Locate the cell with the specified text and output its (x, y) center coordinate. 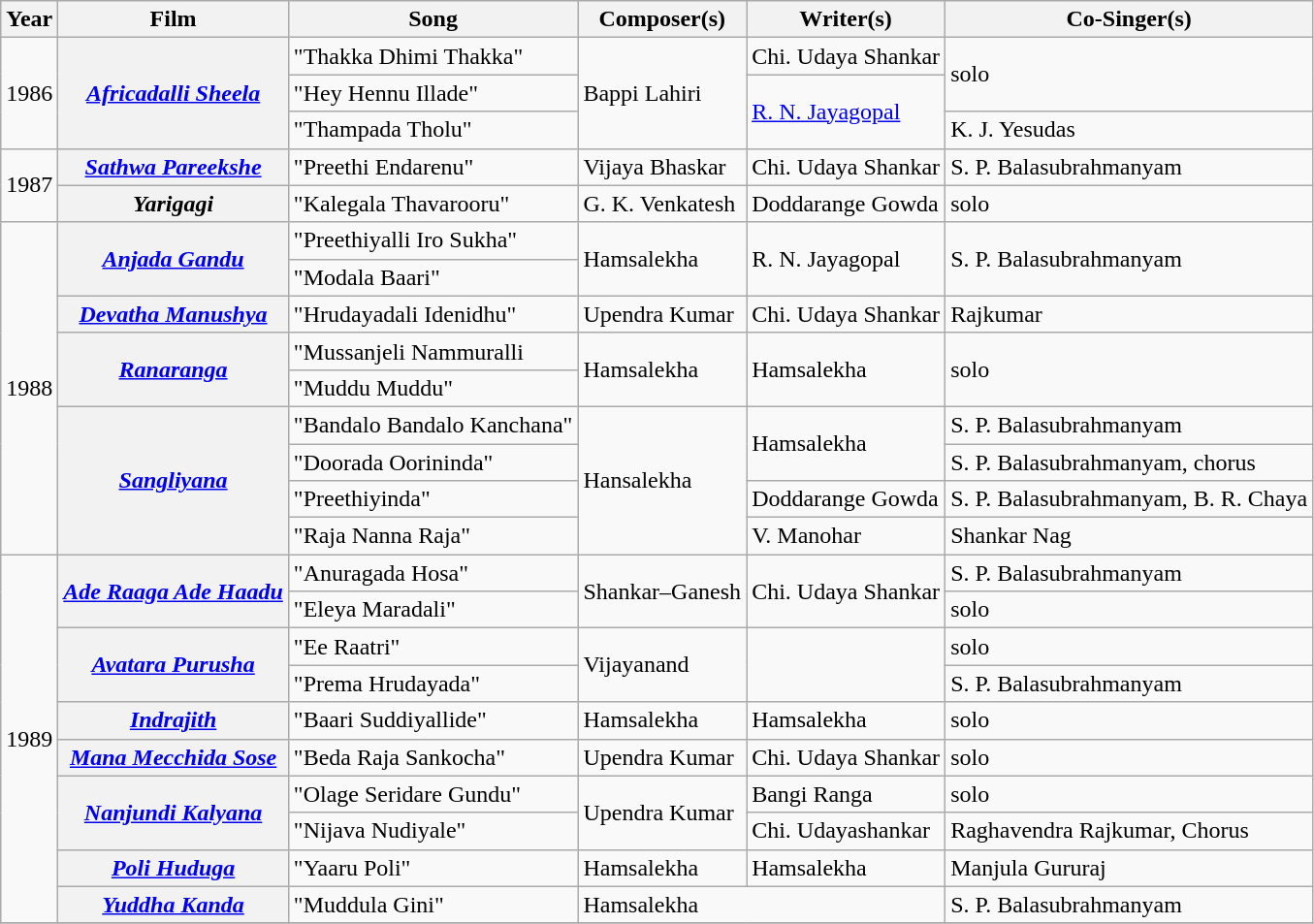
Year (29, 19)
Co-Singer(s) (1129, 19)
"Mussanjeli Nammuralli (433, 351)
Hansalekha (662, 480)
Anjada Gandu (174, 259)
Vijayanand (662, 665)
Writer(s) (846, 19)
Composer(s) (662, 19)
"Thakka Dhimi Thakka" (433, 56)
"Anuragada Hosa" (433, 573)
Avatara Purusha (174, 665)
"Kalegala Thavarooru" (433, 204)
Mana Mecchida Sose (174, 757)
"Modala Baari" (433, 277)
Ade Raaga Ade Haadu (174, 591)
Nanjundi Kalyana (174, 812)
Africadalli Sheela (174, 93)
"Preethi Endarenu" (433, 167)
1986 (29, 93)
"Thampada Tholu" (433, 130)
"Olage Seridare Gundu" (433, 794)
Yarigagi (174, 204)
"Beda Raja Sankocha" (433, 757)
Sangliyana (174, 480)
Yuddha Kanda (174, 905)
"Muddula Gini" (433, 905)
Chi. Udayashankar (846, 831)
"Bandalo Bandalo Kanchana" (433, 425)
Song (433, 19)
Shankar–Ganesh (662, 591)
"Muddu Muddu" (433, 388)
Ranaranga (174, 369)
S. P. Balasubrahmanyam, chorus (1129, 462)
Vijaya Bhaskar (662, 167)
"Eleya Maradali" (433, 610)
"Hrudayadali Idenidhu" (433, 314)
"Raja Nanna Raja" (433, 536)
"Yaaru Poli" (433, 868)
Raghavendra Rajkumar, Chorus (1129, 831)
"Preethiyalli Iro Sukha" (433, 240)
"Preethiyinda" (433, 499)
Manjula Gururaj (1129, 868)
Film (174, 19)
"Ee Raatri" (433, 647)
"Hey Hennu Illade" (433, 93)
1988 (29, 388)
G. K. Venkatesh (662, 204)
1987 (29, 185)
"Prema Hrudayada" (433, 684)
Devatha Manushya (174, 314)
Sathwa Pareekshe (174, 167)
Bappi Lahiri (662, 93)
"Nijava Nudiyale" (433, 831)
K. J. Yesudas (1129, 130)
Rajkumar (1129, 314)
Poli Huduga (174, 868)
1989 (29, 739)
Bangi Ranga (846, 794)
"Baari Suddiyallide" (433, 720)
Indrajith (174, 720)
"Doorada Oorininda" (433, 462)
V. Manohar (846, 536)
S. P. Balasubrahmanyam, B. R. Chaya (1129, 499)
Shankar Nag (1129, 536)
